Provide the [X, Y] coordinate of the cell's center where the given text is located.  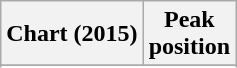
Peakposition [189, 34]
Chart (2015) [72, 34]
